For the text-containing cell, return its midpoint in (x, y) coordinate format. 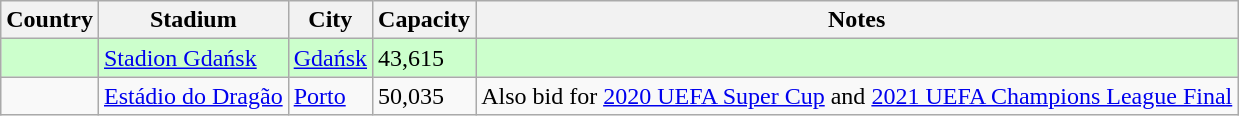
50,035 (424, 96)
Porto (330, 96)
43,615 (424, 58)
City (330, 20)
Gdańsk (330, 58)
Country (50, 20)
Also bid for 2020 UEFA Super Cup and 2021 UEFA Champions League Final (857, 96)
Notes (857, 20)
Estádio do Dragão (193, 96)
Stadium (193, 20)
Stadion Gdańsk (193, 58)
Capacity (424, 20)
